Output the [x, y] coordinate of the center of the cell containing the given text.  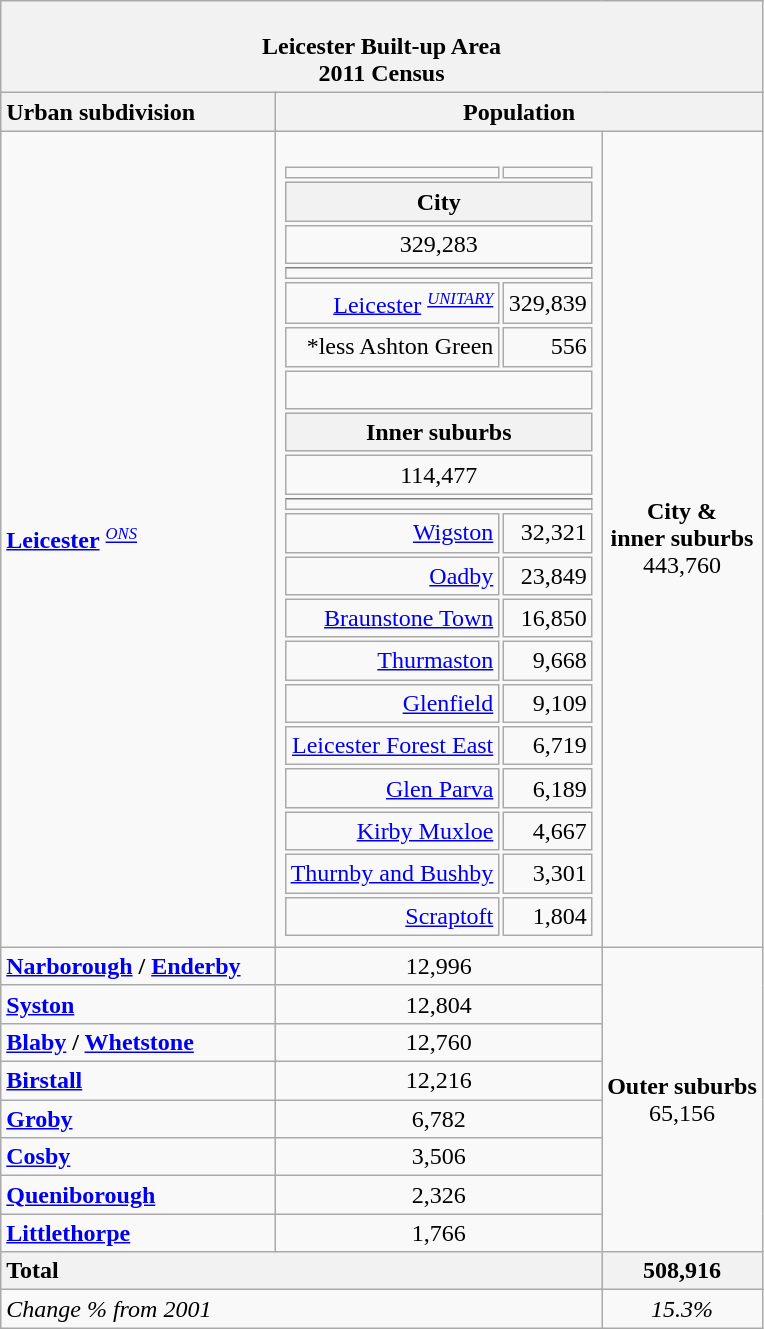
4,667 [548, 831]
Braunstone Town [392, 618]
Scraptoft [392, 916]
1,766 [439, 1233]
12,996 [439, 966]
Leicester ONS [138, 539]
9,668 [548, 661]
12,804 [439, 1004]
32,321 [548, 533]
Birstall [138, 1081]
*less Ashton Green [392, 347]
9,109 [548, 703]
6,189 [548, 789]
6,782 [439, 1119]
329,839 [548, 304]
Blaby / Whetstone [138, 1042]
Littlethorpe [138, 1233]
16,850 [548, 618]
Outer suburbs65,156 [682, 1099]
6,719 [548, 746]
556 [548, 347]
3,301 [548, 874]
Kirby Muxloe [392, 831]
Oadby [392, 576]
Glen Parva [392, 789]
15.3% [682, 1309]
12,760 [439, 1042]
Cosby [138, 1157]
Total [302, 1271]
114,477 [438, 475]
23,849 [548, 576]
City &inner suburbs443,760 [682, 539]
City [438, 202]
2,326 [439, 1195]
Wigston [392, 533]
Narborough / Enderby [138, 966]
Leicester Built-up Area2011 Census [382, 47]
Glenfield [392, 703]
Change % from 2001 [302, 1309]
3,506 [439, 1157]
Leicester Forest East [392, 746]
Population [520, 112]
Queniborough [138, 1195]
Inner suburbs [438, 432]
508,916 [682, 1271]
Groby [138, 1119]
Thurnby and Bushby [392, 874]
12,216 [439, 1081]
Syston [138, 1004]
329,283 [438, 245]
Leicester UNITARY [392, 304]
Urban subdivision [138, 112]
Thurmaston [392, 661]
1,804 [548, 916]
